Extract the (X, Y) coordinate from the center of the cell holding the provided text.  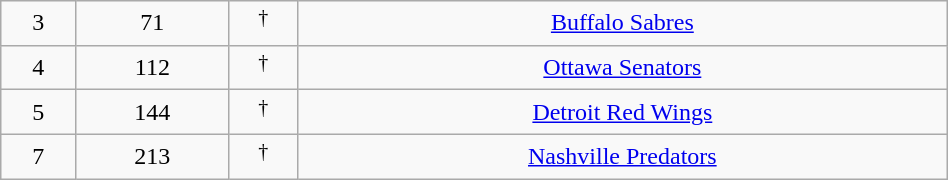
Buffalo Sabres (622, 24)
5 (38, 112)
Nashville Predators (622, 156)
7 (38, 156)
4 (38, 68)
Ottawa Senators (622, 68)
71 (152, 24)
213 (152, 156)
112 (152, 68)
3 (38, 24)
144 (152, 112)
Detroit Red Wings (622, 112)
